From the cell containing the given text, extract its center point as [x, y] coordinate. 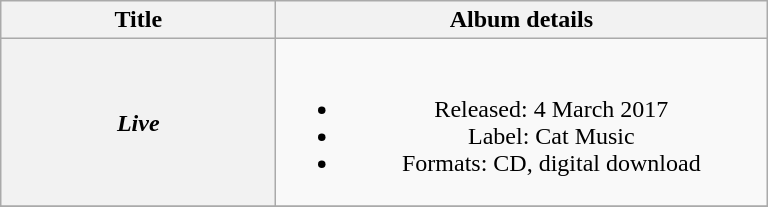
Album details [522, 20]
Title [138, 20]
Released: 4 March 2017Label: Cat MusicFormats: CD, digital download [522, 122]
Live [138, 122]
